Search for the cell housing the specified text and yield its (x, y) center coordinate. 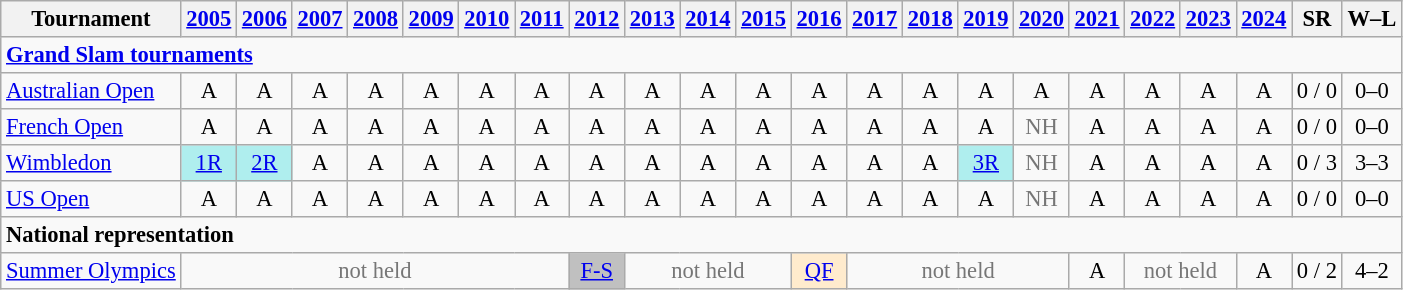
2015 (764, 19)
W–L (1372, 19)
2017 (875, 19)
French Open (91, 127)
2020 (1042, 19)
2005 (209, 19)
2023 (1208, 19)
2008 (376, 19)
4–2 (1372, 271)
2012 (597, 19)
2010 (487, 19)
2022 (1153, 19)
3R (986, 163)
QF (819, 271)
F-S (597, 271)
2014 (708, 19)
2019 (986, 19)
US Open (91, 199)
Wimbledon (91, 163)
2021 (1097, 19)
2R (265, 163)
0 / 3 (1318, 163)
1R (209, 163)
2013 (652, 19)
3–3 (1372, 163)
Tournament (91, 19)
Grand Slam tournaments (702, 55)
2018 (930, 19)
2006 (265, 19)
2007 (320, 19)
Australian Open (91, 91)
2024 (1264, 19)
2016 (819, 19)
Summer Olympics (91, 271)
2009 (431, 19)
2011 (542, 19)
SR (1318, 19)
0 / 2 (1318, 271)
National representation (702, 235)
